Find where the given text appears and provide that cell's center as [x, y] coordinate. 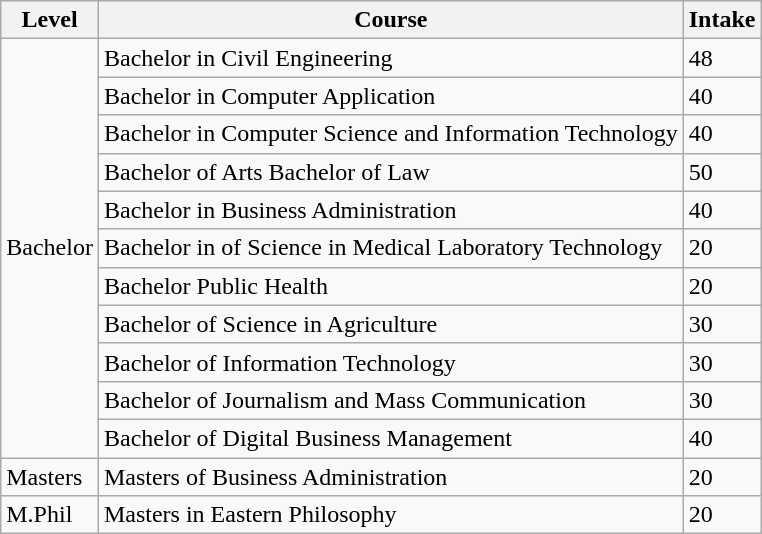
Intake [722, 20]
Bachelor in Business Administration [390, 210]
Bachelor in Civil Engineering [390, 58]
48 [722, 58]
M.Phil [50, 515]
Bachelor in of Science in Medical Laboratory Technology [390, 248]
Bachelor in Computer Science and Information Technology [390, 134]
Bachelor of Digital Business Management [390, 438]
Bachelor in Computer Application [390, 96]
Course [390, 20]
Bachelor of Journalism and Mass Communication [390, 400]
Bachelor of Arts Bachelor of Law [390, 172]
Masters of Business Administration [390, 477]
50 [722, 172]
Bachelor of Science in Agriculture [390, 324]
Level [50, 20]
Bachelor of Information Technology [390, 362]
Bachelor Public Health [390, 286]
Masters [50, 477]
Masters in Eastern Philosophy [390, 515]
Bachelor [50, 248]
